Determine the [x, y] coordinate at the center of the cell enclosing the given text.  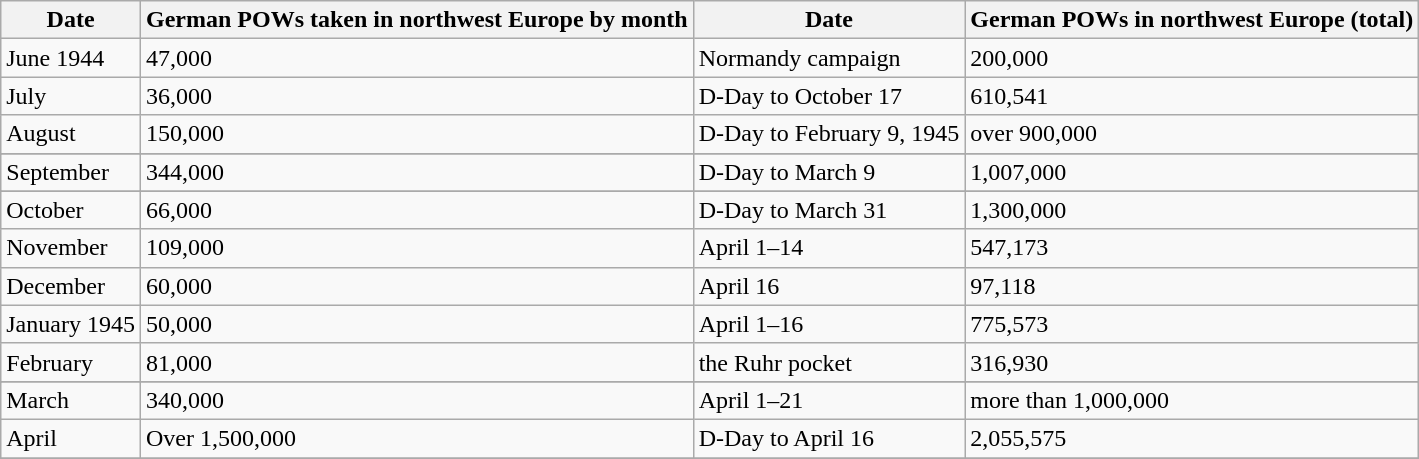
June 1944 [71, 58]
1,007,000 [1192, 172]
September [71, 172]
81,000 [416, 362]
April [71, 438]
November [71, 248]
March [71, 400]
200,000 [1192, 58]
April 1–14 [829, 248]
January 1945 [71, 324]
D-Day to October 17 [829, 96]
60,000 [416, 286]
66,000 [416, 210]
97,118 [1192, 286]
D-Day to April 16 [829, 438]
December [71, 286]
D-Day to March 9 [829, 172]
109,000 [416, 248]
340,000 [416, 400]
February [71, 362]
July [71, 96]
over 900,000 [1192, 134]
April 16 [829, 286]
German POWs in northwest Europe (total) [1192, 20]
50,000 [416, 324]
April 1–21 [829, 400]
more than 1,000,000 [1192, 400]
Normandy campaign [829, 58]
2,055,575 [1192, 438]
344,000 [416, 172]
36,000 [416, 96]
D-Day to March 31 [829, 210]
April 1–16 [829, 324]
German POWs taken in northwest Europe by month [416, 20]
1,300,000 [1192, 210]
Over 1,500,000 [416, 438]
316,930 [1192, 362]
October [71, 210]
47,000 [416, 58]
August [71, 134]
547,173 [1192, 248]
150,000 [416, 134]
the Ruhr pocket [829, 362]
D-Day to February 9, 1945 [829, 134]
775,573 [1192, 324]
610,541 [1192, 96]
